Identify which cell holds the provided text, then report its [X, Y] central coordinate. 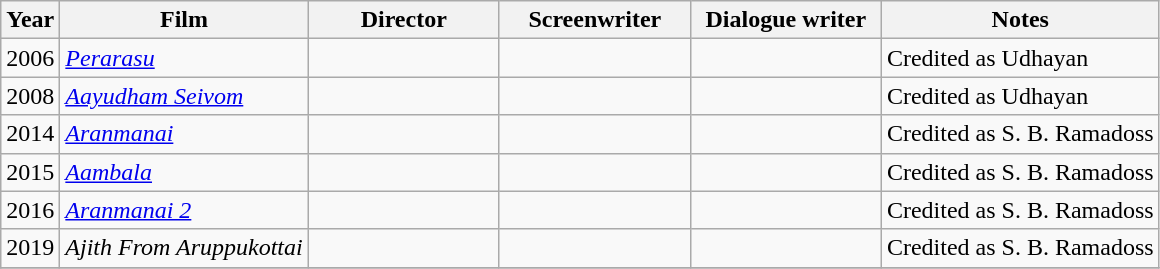
Notes [1020, 20]
Ajith From Aruppukottai [184, 248]
Aranmanai [184, 134]
Director [404, 20]
Year [30, 20]
Aayudham Seivom [184, 96]
Dialogue writer [786, 20]
Screenwriter [594, 20]
2015 [30, 172]
Film [184, 20]
Aranmanai 2 [184, 210]
2016 [30, 210]
2019 [30, 248]
2014 [30, 134]
2008 [30, 96]
Perarasu [184, 58]
2006 [30, 58]
Aambala [184, 172]
